Determine the (x, y) coordinate at the center of the cell enclosing the given text.  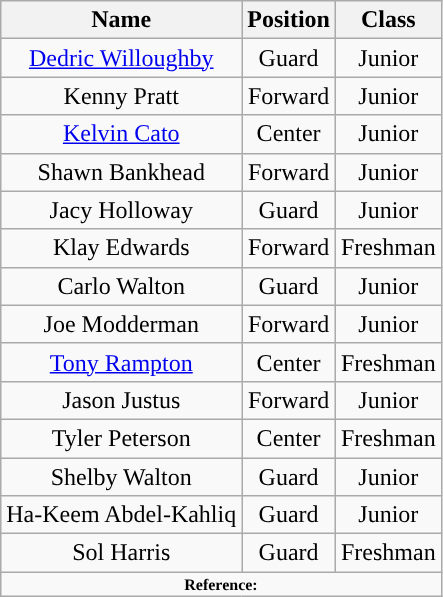
Kenny Pratt (122, 96)
Tony Rampton (122, 362)
Name (122, 20)
Shawn Bankhead (122, 172)
Sol Harris (122, 553)
Kelvin Cato (122, 134)
Klay Edwards (122, 248)
Jacy Holloway (122, 210)
Joe Modderman (122, 324)
Reference: (221, 584)
Dedric Willoughby (122, 58)
Position (289, 20)
Ha-Keem Abdel-Kahliq (122, 515)
Jason Justus (122, 400)
Tyler Peterson (122, 438)
Class (388, 20)
Carlo Walton (122, 286)
Shelby Walton (122, 477)
